Detect which cell encompasses the target text, then output its [X, Y] center coordinate. 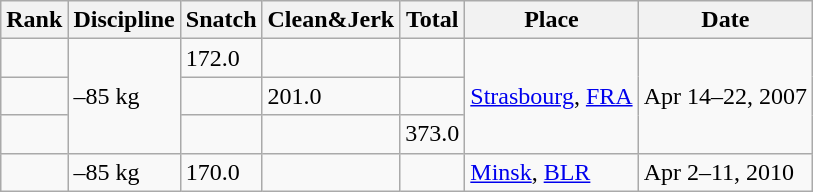
Strasbourg, FRA [552, 96]
Snatch [221, 20]
Rank [34, 20]
172.0 [221, 58]
170.0 [221, 172]
Place [552, 20]
Clean&Jerk [331, 20]
373.0 [432, 134]
Total [432, 20]
Apr 14–22, 2007 [725, 96]
Minsk, BLR [552, 172]
Discipline [124, 20]
201.0 [331, 96]
Date [725, 20]
Apr 2–11, 2010 [725, 172]
